Identify which cell holds the provided text, then report its (x, y) central coordinate. 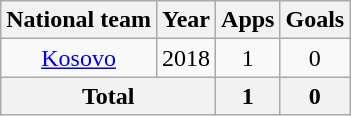
2018 (186, 58)
Total (108, 96)
National team (79, 20)
Year (186, 20)
Goals (315, 20)
Apps (248, 20)
Kosovo (79, 58)
